Provide the [X, Y] coordinate of the cell's center where the given text is located.  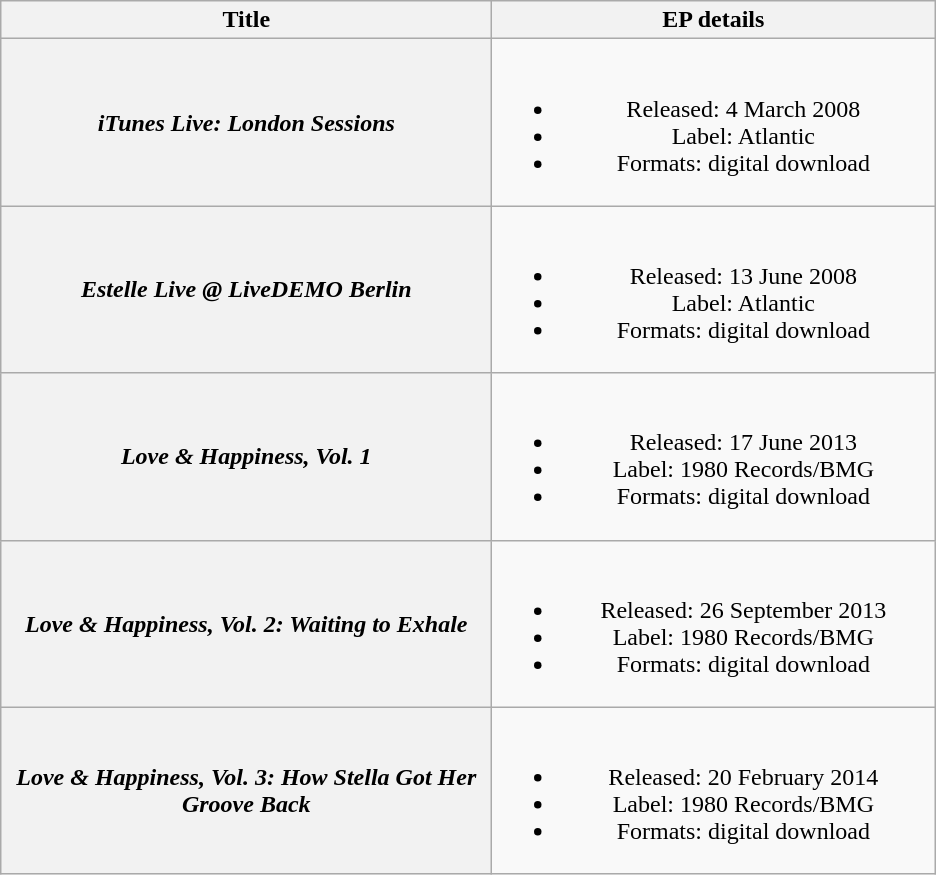
Released: 26 September 2013Label: 1980 Records/BMGFormats: digital download [714, 624]
Released: 4 March 2008Label: AtlanticFormats: digital download [714, 122]
Released: 13 June 2008Label: AtlanticFormats: digital download [714, 290]
Title [246, 20]
EP details [714, 20]
Estelle Live @ LiveDEMO Berlin [246, 290]
Love & Happiness, Vol. 3: How Stella Got Her Groove Back [246, 790]
Love & Happiness, Vol. 1 [246, 456]
Love & Happiness, Vol. 2: Waiting to Exhale [246, 624]
Released: 17 June 2013Label: 1980 Records/BMGFormats: digital download [714, 456]
Released: 20 February 2014Label: 1980 Records/BMGFormats: digital download [714, 790]
iTunes Live: London Sessions [246, 122]
